Return (X, Y) of the center of cell containing provided text 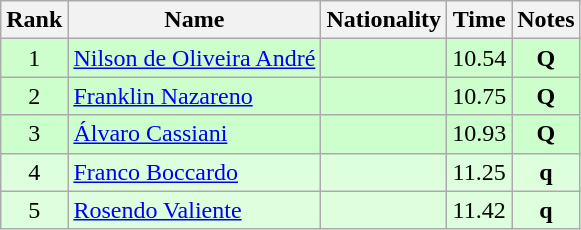
Rosendo Valiente (194, 210)
Álvaro Cassiani (194, 134)
11.42 (480, 210)
Notes (546, 20)
3 (34, 134)
5 (34, 210)
4 (34, 172)
11.25 (480, 172)
Nilson de Oliveira André (194, 58)
10.93 (480, 134)
2 (34, 96)
Time (480, 20)
Rank (34, 20)
10.54 (480, 58)
1 (34, 58)
Franco Boccardo (194, 172)
Name (194, 20)
Nationality (384, 20)
Franklin Nazareno (194, 96)
10.75 (480, 96)
